Search for the cell housing the specified text and yield its [X, Y] center coordinate. 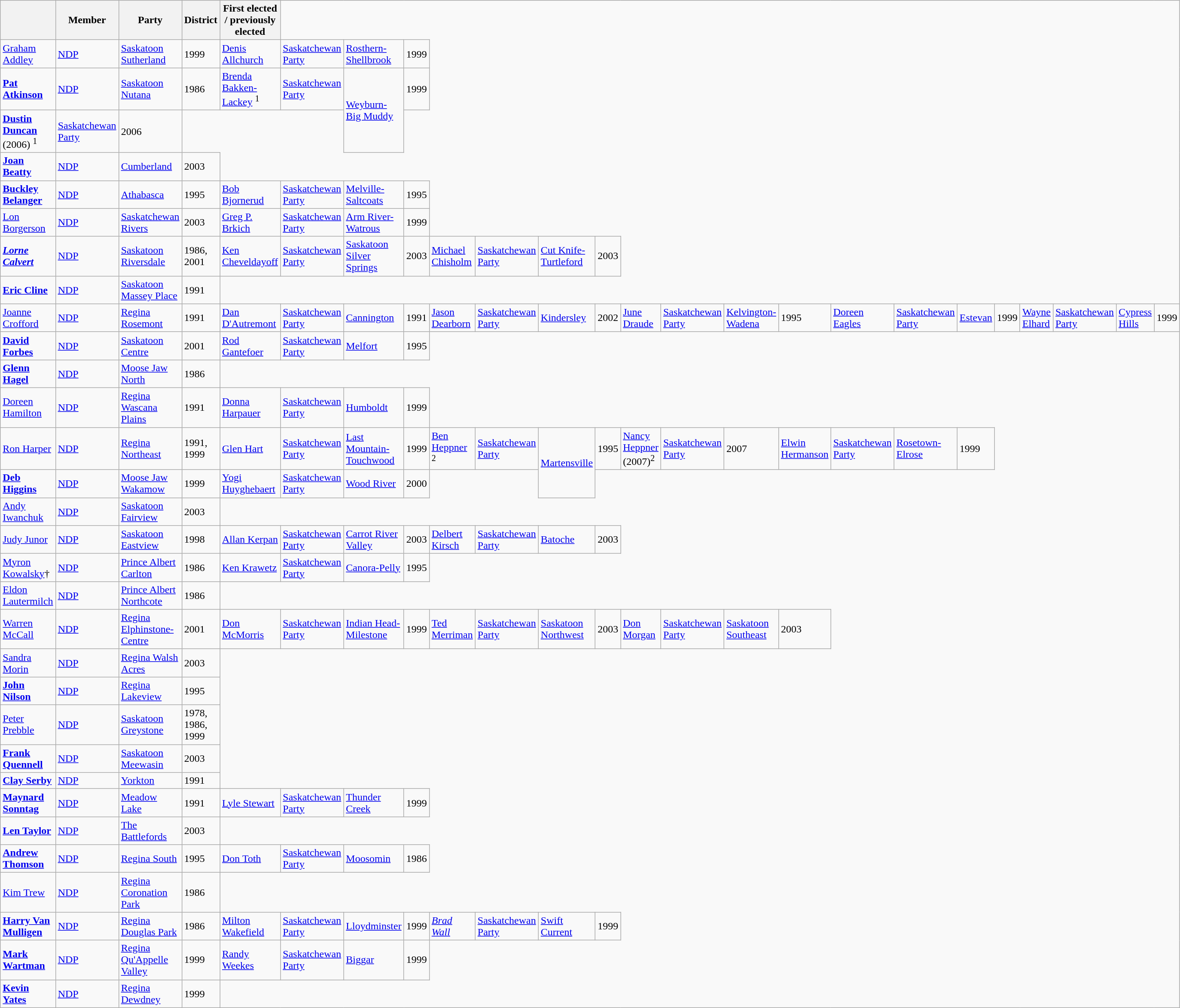
Brad Wall [452, 926]
Ken Cheveldayoff [250, 256]
Nancy Heppner (2007)2 [641, 449]
Lorne Calvert [28, 256]
Harry Van Mulligen [28, 926]
Regina Coronation Park [150, 892]
1986, 2001 [201, 256]
Kelvington-Wadena [751, 318]
Saskatoon Southeast [751, 629]
Saskatoon Meewasin [150, 759]
Greg P. Brkich [250, 223]
The Battlefords [150, 831]
Ted Merriman [452, 629]
Cumberland [150, 167]
Andrew Thomson [28, 858]
Eric Cline [28, 290]
Saskatoon Riversdale [150, 256]
Saskatoon Eastview [150, 540]
Meadow Lake [150, 803]
Doreen Hamilton [28, 407]
Member [87, 20]
Deb Higgins [28, 484]
Len Taylor [28, 831]
Regina Douglas Park [150, 926]
Saskatoon Silver Springs [374, 256]
Indian Head-Milestone [374, 629]
Athabasca [150, 194]
Joan Beatty [28, 167]
Cannington [374, 318]
Glenn Hagel [28, 374]
Dan D'Autremont [250, 318]
Elwin Hermanson [805, 449]
1978, 1986, 1999 [201, 725]
Warren McCall [28, 629]
Lloydminster [374, 926]
Kevin Yates [28, 993]
Donna Harpauer [250, 407]
Biggar [374, 960]
Canora-Pelly [374, 567]
Andy Iwanchuk [28, 511]
Arm River-Watrous [374, 223]
Regina Dewdney [150, 993]
Cut Knife-Turtleford [567, 256]
Humboldt [374, 407]
Doreen Eagles [863, 318]
Ben Heppner 2 [452, 449]
2006 [150, 131]
Martensville [567, 463]
Eldon Lautermilch [28, 596]
Swift Current [567, 926]
Regina Northeast [150, 449]
Judy Junor [28, 540]
Brenda Bakken-Lackey 1 [250, 89]
Delbert Kirsch [452, 540]
Wood River [374, 484]
Dustin Duncan (2006) 1 [28, 131]
Saskatoon Sutherland [150, 54]
Last Mountain-Touchwood [374, 449]
2007 [751, 449]
Saskatoon Fairview [150, 511]
1991, 1999 [201, 449]
Regina Wascana Plains [150, 407]
Moose Jaw Wakamow [150, 484]
Regina Elphinstone-Centre [150, 629]
Lyle Stewart [250, 803]
Moose Jaw North [150, 374]
Peter Prebble [28, 725]
Rod Gantefoer [250, 345]
Prince Albert Carlton [150, 567]
Buckley Belanger [28, 194]
Regina Qu'Appelle Valley [150, 960]
Lon Borgerson [28, 223]
Rosetown-Elrose [925, 449]
Party [150, 20]
Yorkton [150, 781]
Yogi Huyghebaert [250, 484]
Ken Krawetz [250, 567]
Milton Wakefield [250, 926]
Myron Kowalsky† [28, 567]
Kim Trew [28, 892]
John Nilson [28, 691]
Don McMorris [250, 629]
Glen Hart [250, 449]
Jason Dearborn [452, 318]
Moosomin [374, 858]
Graham Addley [28, 54]
Don Toth [250, 858]
Estevan [976, 318]
Sandra Morin [28, 663]
June Draude [641, 318]
Batoche [567, 540]
Regina Walsh Acres [150, 663]
Denis Allchurch [250, 54]
Kindersley [567, 318]
Melfort [374, 345]
Saskatoon Massey Place [150, 290]
Regina South [150, 858]
Saskatoon Nutana [150, 89]
2000 [417, 484]
Prince Albert Northcote [150, 596]
District [201, 20]
Regina Lakeview [150, 691]
Saskatoon Greystone [150, 725]
Carrot River Valley [374, 540]
Weyburn-Big Muddy [374, 110]
Rosthern-Shellbrook [374, 54]
Saskatoon Northwest [567, 629]
Wayne Elhard [1036, 318]
Frank Quennell [28, 759]
Michael Chisholm [452, 256]
Pat Atkinson [28, 89]
Clay Serby [28, 781]
David Forbes [28, 345]
Saskatchewan Rivers [150, 223]
Maynard Sonntag [28, 803]
Mark Wartman [28, 960]
Bob Bjornerud [250, 194]
Randy Weekes [250, 960]
1998 [201, 540]
First elected / previously elected [250, 20]
Regina Rosemont [150, 318]
Cypress Hills [1135, 318]
Allan Kerpan [250, 540]
Don Morgan [641, 629]
Melville-Saltcoats [374, 194]
2002 [608, 318]
Saskatoon Centre [150, 345]
Ron Harper [28, 449]
Thunder Creek [374, 803]
Joanne Crofford [28, 318]
